Provide the [x, y] coordinate of the cell's center where the given text is located.  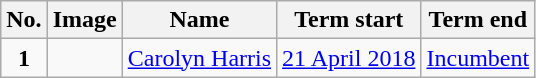
Term start [349, 20]
Image [84, 20]
Term end [478, 20]
Carolyn Harris [199, 58]
21 April 2018 [349, 58]
Name [199, 20]
Incumbent [478, 58]
1 [24, 58]
No. [24, 20]
